Scan for the cell matching the given text and deliver its (X, Y) coordinate at center. 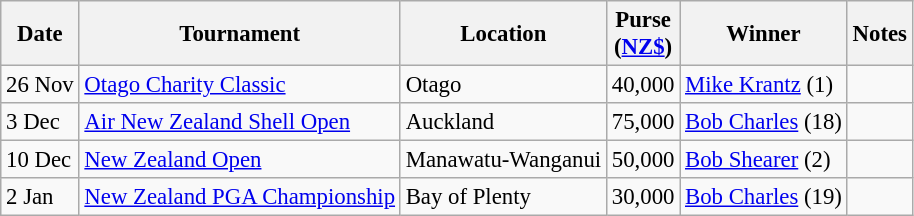
30,000 (642, 197)
Mike Krantz (1) (764, 85)
26 Nov (40, 85)
Tournament (240, 34)
75,000 (642, 122)
Otago Charity Classic (240, 85)
Bob Charles (18) (764, 122)
Manawatu-Wanganui (503, 160)
New Zealand Open (240, 160)
Date (40, 34)
Winner (764, 34)
Air New Zealand Shell Open (240, 122)
Notes (880, 34)
2 Jan (40, 197)
10 Dec (40, 160)
40,000 (642, 85)
Bob Charles (19) (764, 197)
Bay of Plenty (503, 197)
50,000 (642, 160)
Purse(NZ$) (642, 34)
Location (503, 34)
Auckland (503, 122)
New Zealand PGA Championship (240, 197)
Otago (503, 85)
Bob Shearer (2) (764, 160)
3 Dec (40, 122)
